Return the [X, Y] coordinate for the center point of the cell that contains the specified text.  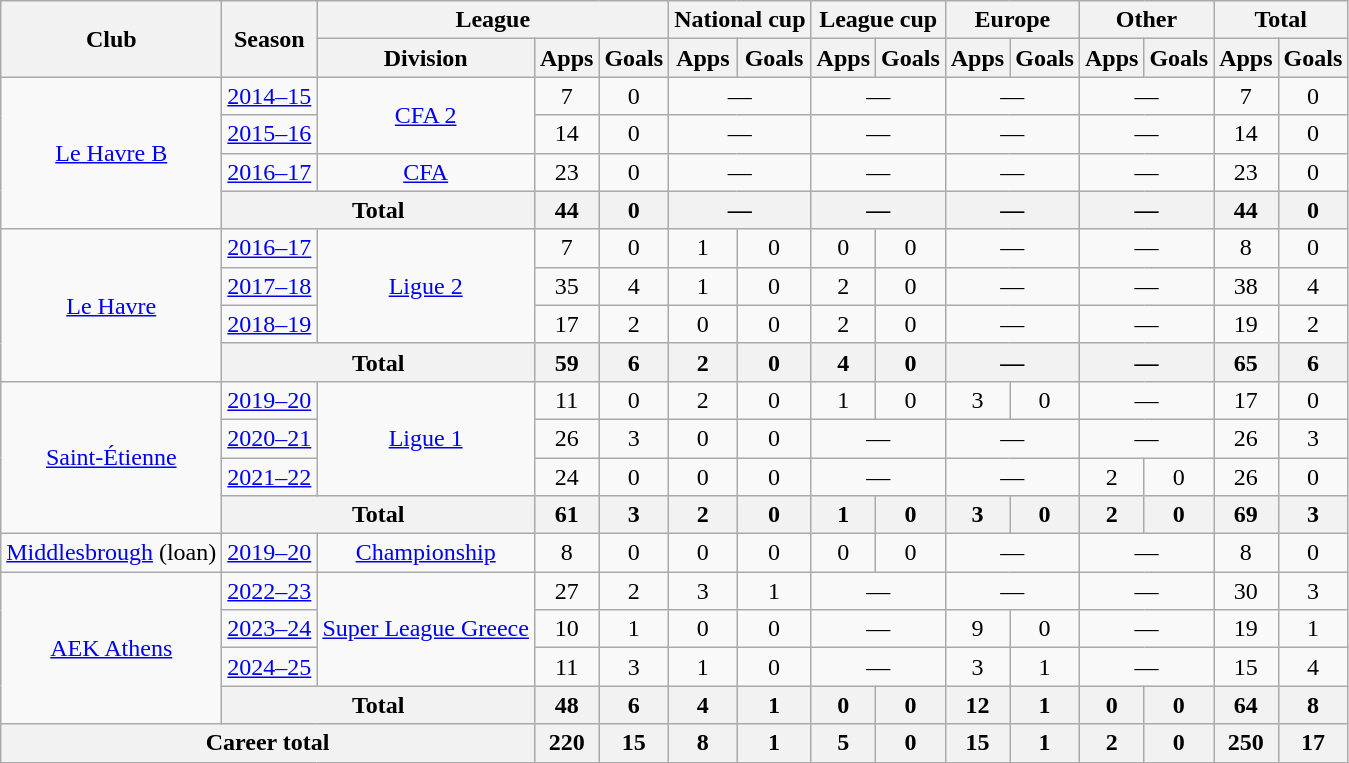
220 [566, 743]
61 [566, 515]
35 [566, 286]
National cup [740, 20]
24 [566, 477]
Le Havre B [112, 153]
48 [566, 705]
38 [1246, 286]
250 [1246, 743]
9 [977, 629]
Club [112, 39]
65 [1246, 362]
Ligue 2 [426, 286]
AEK Athens [112, 648]
Championship [426, 553]
Other [1146, 20]
CFA [426, 172]
2022–23 [270, 591]
Ligue 1 [426, 438]
2018–19 [270, 324]
CFA 2 [426, 115]
Middlesbrough (loan) [112, 553]
2021–22 [270, 477]
Career total [268, 743]
League cup [878, 20]
League [493, 20]
27 [566, 591]
10 [566, 629]
2015–16 [270, 134]
2024–25 [270, 667]
Division [426, 58]
Europe [1012, 20]
2017–18 [270, 286]
2014–15 [270, 96]
Saint-Étienne [112, 457]
64 [1246, 705]
Le Havre [112, 305]
5 [843, 743]
59 [566, 362]
2020–21 [270, 438]
Super League Greece [426, 629]
Season [270, 39]
30 [1246, 591]
69 [1246, 515]
2023–24 [270, 629]
12 [977, 705]
